Pinpoint the cell where the given text exists, returning its (x, y) midpoint coordinate. 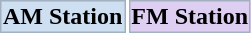
FM Station (190, 16)
AM Station (62, 16)
